Output the (X, Y) coordinate of the center of the cell containing the given text.  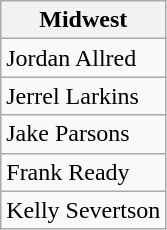
Jerrel Larkins (84, 96)
Frank Ready (84, 172)
Midwest (84, 20)
Jordan Allred (84, 58)
Kelly Severtson (84, 210)
Jake Parsons (84, 134)
